From the cell containing the given text, extract its center point as (x, y) coordinate. 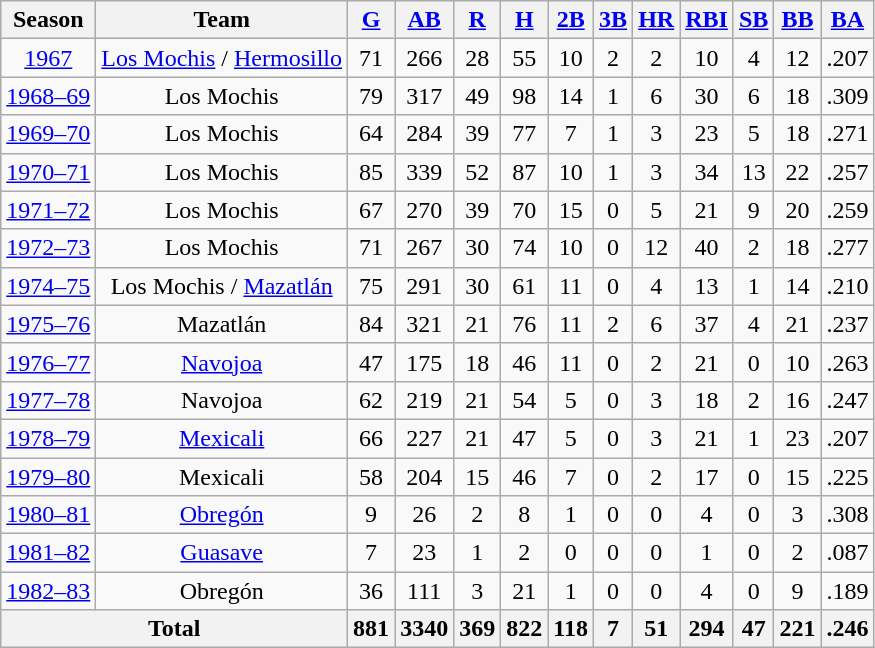
37 (707, 324)
266 (424, 58)
1977–78 (48, 400)
54 (524, 400)
.246 (848, 629)
204 (424, 477)
.257 (848, 172)
77 (524, 134)
1974–75 (48, 286)
17 (707, 477)
339 (424, 172)
.277 (848, 248)
26 (424, 515)
.308 (848, 515)
Los Mochis / Mazatlán (222, 286)
.259 (848, 210)
RBI (707, 20)
87 (524, 172)
55 (524, 58)
3340 (424, 629)
85 (372, 172)
294 (707, 629)
67 (372, 210)
221 (798, 629)
51 (656, 629)
49 (478, 96)
284 (424, 134)
118 (571, 629)
74 (524, 248)
HR (656, 20)
369 (478, 629)
1980–81 (48, 515)
H (524, 20)
58 (372, 477)
BB (798, 20)
1982–83 (48, 591)
.087 (848, 553)
G (372, 20)
Season (48, 20)
227 (424, 438)
.189 (848, 591)
.247 (848, 400)
R (478, 20)
822 (524, 629)
.237 (848, 324)
1979–80 (48, 477)
20 (798, 210)
64 (372, 134)
.225 (848, 477)
Total (174, 629)
62 (372, 400)
40 (707, 248)
1968–69 (48, 96)
AB (424, 20)
22 (798, 172)
Guasave (222, 553)
Los Mochis / Hermosillo (222, 58)
70 (524, 210)
.309 (848, 96)
175 (424, 362)
98 (524, 96)
1975–76 (48, 324)
1978–79 (48, 438)
79 (372, 96)
.271 (848, 134)
1981–82 (48, 553)
8 (524, 515)
84 (372, 324)
317 (424, 96)
1971–72 (48, 210)
61 (524, 286)
1967 (48, 58)
75 (372, 286)
Mazatlán (222, 324)
270 (424, 210)
28 (478, 58)
291 (424, 286)
3B (614, 20)
16 (798, 400)
BA (848, 20)
321 (424, 324)
881 (372, 629)
36 (372, 591)
111 (424, 591)
2B (571, 20)
SB (753, 20)
52 (478, 172)
1969–70 (48, 134)
1976–77 (48, 362)
1972–73 (48, 248)
.210 (848, 286)
1970–71 (48, 172)
Team (222, 20)
66 (372, 438)
267 (424, 248)
76 (524, 324)
34 (707, 172)
.263 (848, 362)
219 (424, 400)
